Scan for the cell matching the given text and deliver its (x, y) coordinate at center. 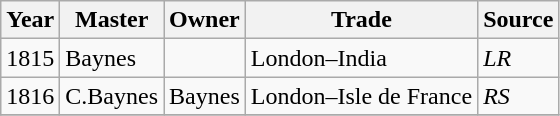
1816 (30, 96)
Trade (361, 20)
RS (518, 96)
LR (518, 58)
London–Isle de France (361, 96)
Source (518, 20)
Year (30, 20)
1815 (30, 58)
Master (112, 20)
Owner (205, 20)
London–India (361, 58)
C.Baynes (112, 96)
